Identify which cell holds the provided text, then report its [x, y] central coordinate. 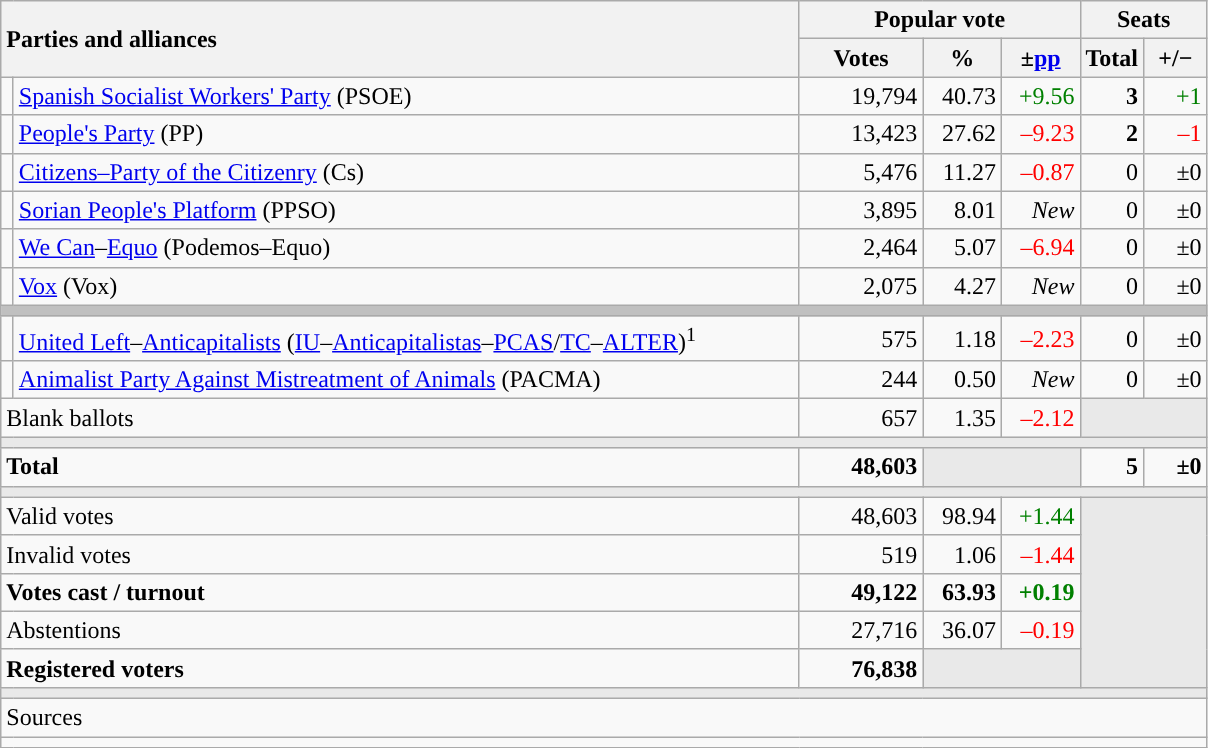
1.18 [962, 338]
–1.44 [1040, 554]
–1 [1176, 134]
±pp [1040, 58]
Blank ballots [400, 418]
Votes cast / turnout [400, 592]
2 [1112, 134]
United Left–Anticapitalists (IU–Anticapitalistas–PCAS/TC–ALTER)1 [406, 338]
63.93 [962, 592]
+1 [1176, 96]
+/− [1176, 58]
244 [861, 380]
1.06 [962, 554]
2,464 [861, 248]
–6.94 [1040, 248]
5.07 [962, 248]
Invalid votes [400, 554]
Parties and alliances [400, 39]
49,122 [861, 592]
We Can–Equo (Podemos–Equo) [406, 248]
Valid votes [400, 516]
1.35 [962, 418]
–9.23 [1040, 134]
Seats [1144, 20]
3,895 [861, 210]
–2.23 [1040, 338]
13,423 [861, 134]
Popular vote [940, 20]
Animalist Party Against Mistreatment of Animals (PACMA) [406, 380]
Spanish Socialist Workers' Party (PSOE) [406, 96]
+1.44 [1040, 516]
+9.56 [1040, 96]
40.73 [962, 96]
98.94 [962, 516]
–2.12 [1040, 418]
11.27 [962, 172]
0.50 [962, 380]
Abstentions [400, 630]
657 [861, 418]
Registered voters [400, 668]
27.62 [962, 134]
Votes [861, 58]
36.07 [962, 630]
575 [861, 338]
27,716 [861, 630]
+0.19 [1040, 592]
Sorian People's Platform (PPSO) [406, 210]
4.27 [962, 286]
Citizens–Party of the Citizenry (Cs) [406, 172]
5,476 [861, 172]
5 [1112, 467]
19,794 [861, 96]
3 [1112, 96]
–0.87 [1040, 172]
Sources [604, 718]
8.01 [962, 210]
% [962, 58]
519 [861, 554]
–0.19 [1040, 630]
2,075 [861, 286]
76,838 [861, 668]
Vox (Vox) [406, 286]
People's Party (PP) [406, 134]
